Find where the given text appears and provide that cell's center as [x, y] coordinate. 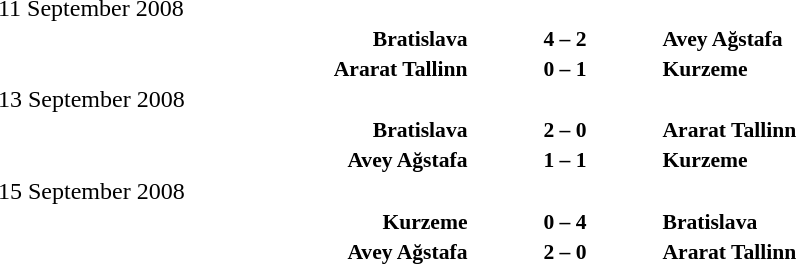
1 – 1 [564, 160]
0 – 4 [564, 222]
0 – 1 [564, 68]
2 – 0 [564, 130]
4 – 2 [564, 38]
